Return (x, y) of the center of cell containing provided text 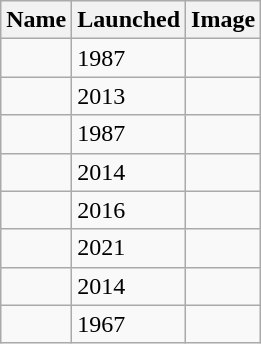
2016 (129, 210)
Launched (129, 20)
Name (36, 20)
Image (224, 20)
2013 (129, 96)
2021 (129, 248)
1967 (129, 324)
